Extract the (X, Y) coordinate from the center of the cell holding the provided text.  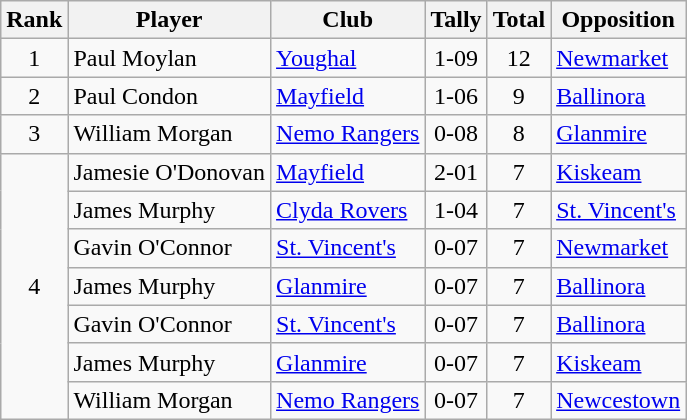
Paul Condon (170, 96)
12 (519, 58)
Paul Moylan (170, 58)
1-09 (456, 58)
1-06 (456, 96)
Total (519, 20)
Player (170, 20)
Jamesie O'Donovan (170, 172)
Tally (456, 20)
1-04 (456, 210)
9 (519, 96)
Opposition (618, 20)
Club (348, 20)
Youghal (348, 58)
4 (34, 286)
2-01 (456, 172)
8 (519, 134)
2 (34, 96)
Newcestown (618, 400)
1 (34, 58)
0-08 (456, 134)
Clyda Rovers (348, 210)
3 (34, 134)
Rank (34, 20)
